Scan for the cell matching the given text and deliver its (X, Y) coordinate at center. 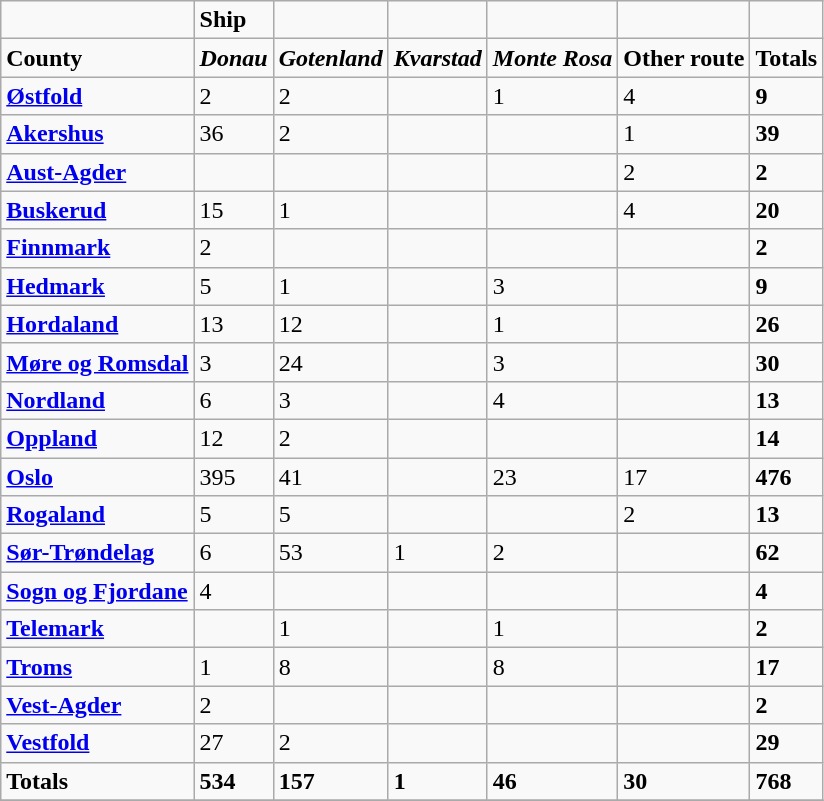
Telemark (98, 629)
Møre og Romsdal (98, 362)
Donau (234, 58)
36 (234, 134)
62 (786, 553)
Troms (98, 667)
Oppland (98, 438)
395 (234, 477)
Rogaland (98, 515)
15 (234, 210)
Hedmark (98, 286)
768 (786, 781)
14 (786, 438)
Buskerud (98, 210)
24 (330, 362)
534 (234, 781)
27 (234, 743)
41 (330, 477)
39 (786, 134)
Sogn og Fjordane (98, 591)
53 (330, 553)
26 (786, 324)
Gotenland (330, 58)
Monte Rosa (552, 58)
46 (552, 781)
Finnmark (98, 248)
Vestfold (98, 743)
157 (330, 781)
Sør-Trøndelag (98, 553)
Østfold (98, 96)
Oslo (98, 477)
Other route (684, 58)
29 (786, 743)
Hordaland (98, 324)
476 (786, 477)
20 (786, 210)
Akershus (98, 134)
Vest-Agder (98, 705)
Kvarstad (438, 58)
Ship (234, 20)
Nordland (98, 400)
23 (552, 477)
Aust-Agder (98, 172)
County (98, 58)
